Extract the [x, y] coordinate from the center of the cell holding the provided text.  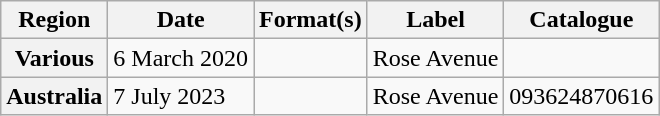
Catalogue [582, 20]
7 July 2023 [181, 96]
093624870616 [582, 96]
Format(s) [311, 20]
Various [54, 58]
6 March 2020 [181, 58]
Label [436, 20]
Region [54, 20]
Date [181, 20]
Australia [54, 96]
